Determine the (X, Y) coordinate at the center of the cell enclosing the given text.  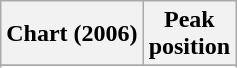
Peakposition (189, 34)
Chart (2006) (72, 34)
